Capture the cell that displays the provided text and extract its (X, Y) central coordinate. 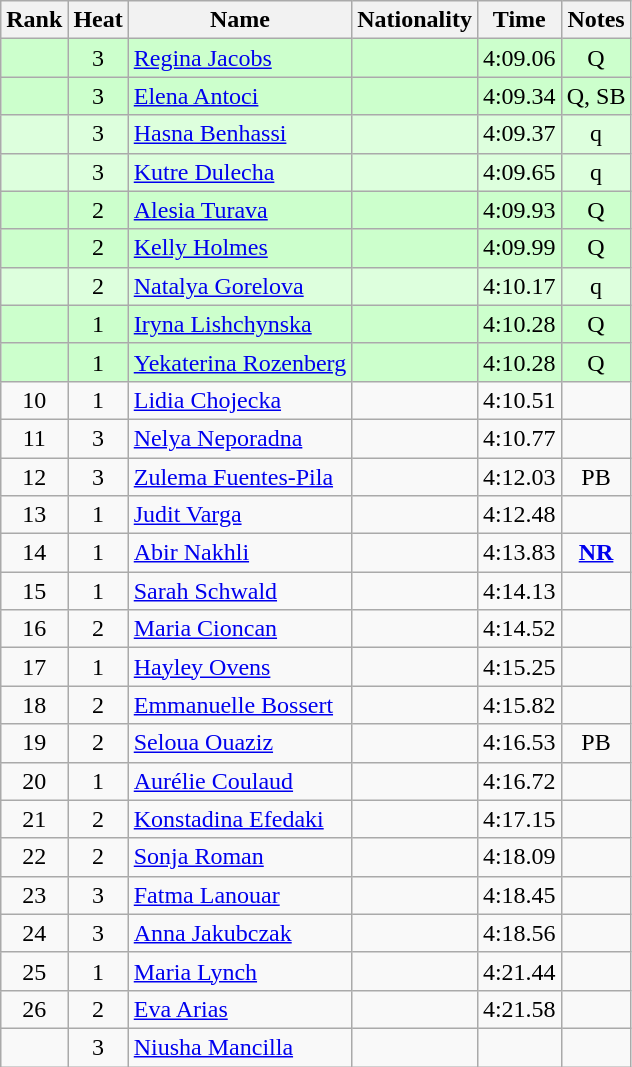
Judit Varga (240, 515)
16 (34, 629)
4:09.93 (519, 210)
4:10.17 (519, 286)
Natalya Gorelova (240, 286)
Kutre Dulecha (240, 172)
4:09.99 (519, 248)
18 (34, 705)
4:09.37 (519, 134)
4:18.45 (519, 895)
13 (34, 515)
Sarah Schwald (240, 591)
17 (34, 667)
4:16.72 (519, 781)
4:10.51 (519, 400)
Iryna Lishchynska (240, 324)
Heat (98, 20)
10 (34, 400)
Maria Lynch (240, 971)
Elena Antoci (240, 96)
Nelya Neporadna (240, 438)
Abir Nakhli (240, 553)
24 (34, 933)
Seloua Ouaziz (240, 743)
4:09.06 (519, 58)
Sonja Roman (240, 857)
4:17.15 (519, 819)
Eva Arias (240, 1009)
Emmanuelle Bossert (240, 705)
4:09.34 (519, 96)
22 (34, 857)
4:18.56 (519, 933)
Konstadina Efedaki (240, 819)
4:21.58 (519, 1009)
4:09.65 (519, 172)
Nationality (415, 20)
Q, SB (596, 96)
4:12.03 (519, 477)
Rank (34, 20)
NR (596, 553)
Niusha Mancilla (240, 1047)
26 (34, 1009)
23 (34, 895)
4:15.25 (519, 667)
4:13.83 (519, 553)
Hayley Ovens (240, 667)
Yekaterina Rozenberg (240, 362)
Fatma Lanouar (240, 895)
14 (34, 553)
21 (34, 819)
Lidia Chojecka (240, 400)
Notes (596, 20)
Aurélie Coulaud (240, 781)
Anna Jakubczak (240, 933)
15 (34, 591)
Hasna Benhassi (240, 134)
Maria Cioncan (240, 629)
11 (34, 438)
4:14.52 (519, 629)
25 (34, 971)
12 (34, 477)
4:21.44 (519, 971)
4:12.48 (519, 515)
Time (519, 20)
4:10.77 (519, 438)
Regina Jacobs (240, 58)
Name (240, 20)
4:14.13 (519, 591)
20 (34, 781)
4:16.53 (519, 743)
Alesia Turava (240, 210)
Zulema Fuentes-Pila (240, 477)
4:15.82 (519, 705)
19 (34, 743)
4:18.09 (519, 857)
Kelly Holmes (240, 248)
